Pinpoint the cell where the given text exists, returning its (X, Y) midpoint coordinate. 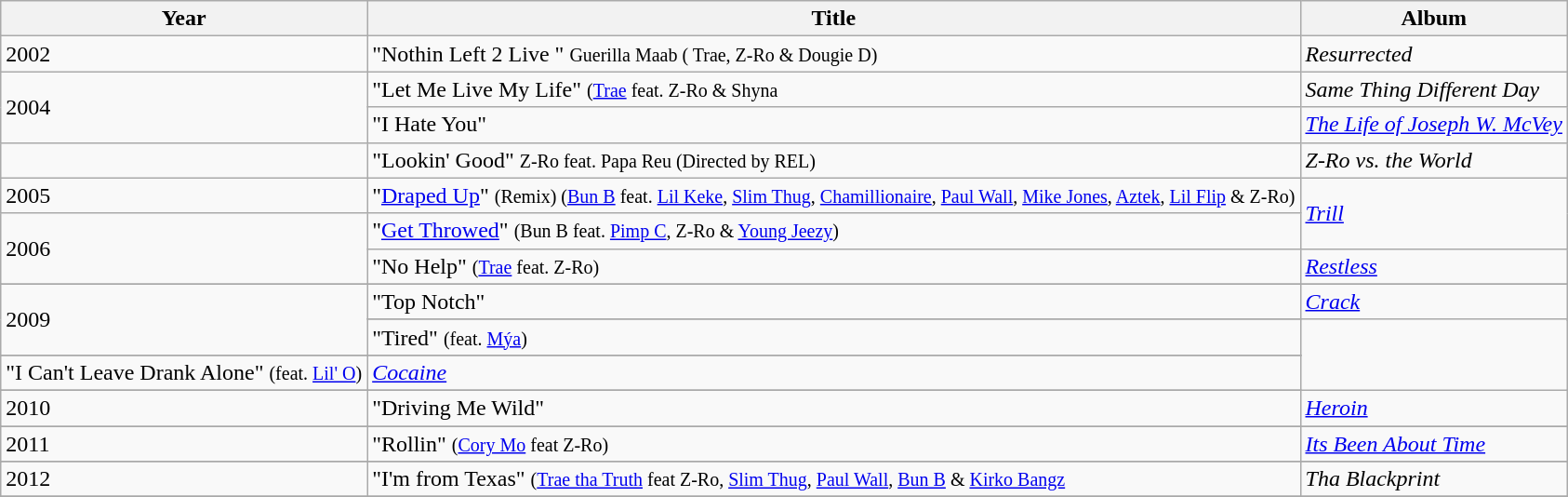
"Top Notch" (833, 302)
"Let Me Live My Life" (Trae feat. Z-Ro & Shyna (833, 89)
2005 (184, 195)
Heroin (1434, 408)
"I Can't Leave Drank Alone" (feat. Lil' O) (184, 372)
2009 (184, 319)
2002 (184, 54)
Resurrected (1434, 54)
The Life of Joseph W. McVey (1434, 125)
"Nothin Left 2 Live " Guerilla Maab ( Trae, Z-Ro & Dougie D) (833, 54)
"Get Throwed" (Bun B feat. Pimp C, Z-Ro & Young Jeezy) (833, 231)
"Driving Me Wild" (833, 408)
Tha Blackprint (1434, 479)
"No Help" (Trae feat. Z-Ro) (833, 266)
Trill (1434, 213)
Restless (1434, 266)
Crack (1434, 302)
2006 (184, 248)
Z-Ro vs. the World (1434, 160)
Album (1434, 19)
Its Been About Time (1434, 444)
2012 (184, 479)
"Draped Up" (Remix) (Bun B feat. Lil Keke, Slim Thug, Chamillionaire, Paul Wall, Mike Jones, Aztek, Lil Flip & Z-Ro) (833, 195)
Year (184, 19)
Cocaine (833, 372)
Same Thing Different Day (1434, 89)
Title (833, 19)
"I'm from Texas" (Trae tha Truth feat Z-Ro, Slim Thug, Paul Wall, Bun B & Kirko Bangz (833, 479)
2010 (184, 408)
"Tired" (feat. Mýa) (833, 337)
"Lookin' Good" Z-Ro feat. Papa Reu (Directed by REL) (833, 160)
2011 (184, 444)
"Rollin" (Cory Mo feat Z-Ro) (833, 444)
"I Hate You" (833, 125)
2004 (184, 107)
